Output the (X, Y) coordinate of the center of the cell containing the given text.  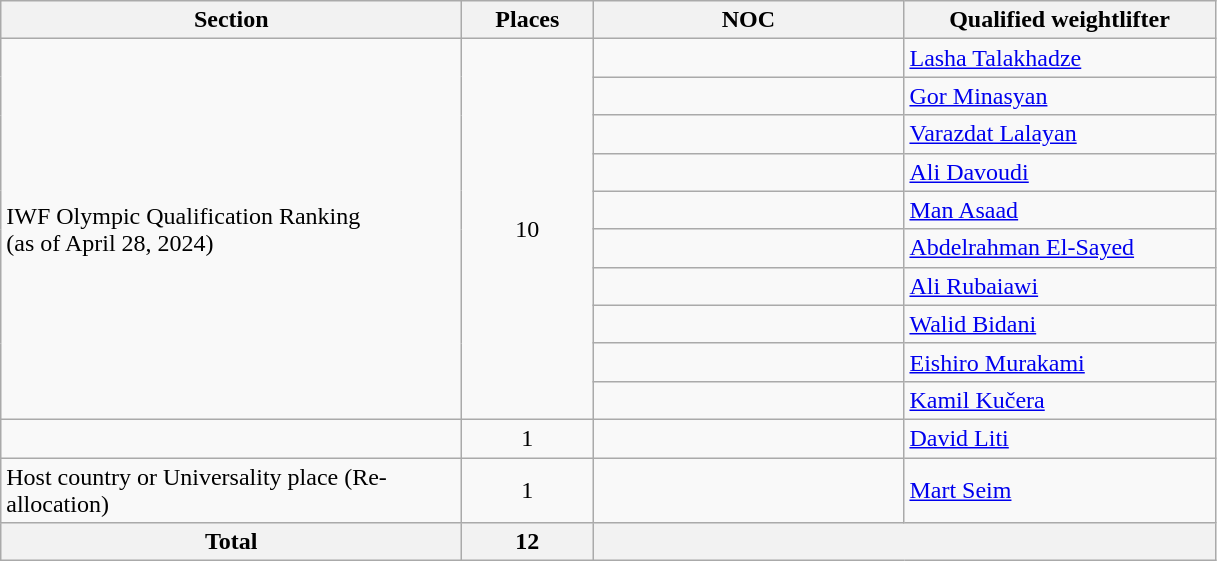
Man Asaad (1060, 210)
Total (232, 542)
Section (232, 20)
Qualified weightlifter (1060, 20)
Host country or Universality place (Re-allocation) (232, 490)
10 (528, 230)
Ali Davoudi (1060, 172)
Abdelrahman El-Sayed (1060, 248)
David Liti (1060, 438)
Walid Bidani (1060, 324)
Kamil Kučera (1060, 400)
Varazdat Lalayan (1060, 134)
Mart Seim (1060, 490)
Places (528, 20)
IWF Olympic Qualification Ranking(as of April 28, 2024) (232, 230)
Gor Minasyan (1060, 96)
Ali Rubaiawi (1060, 286)
Lasha Talakhadze (1060, 58)
Eishiro Murakami (1060, 362)
12 (528, 542)
NOC (748, 20)
